Locate the cell with the specified text and output its (X, Y) center coordinate. 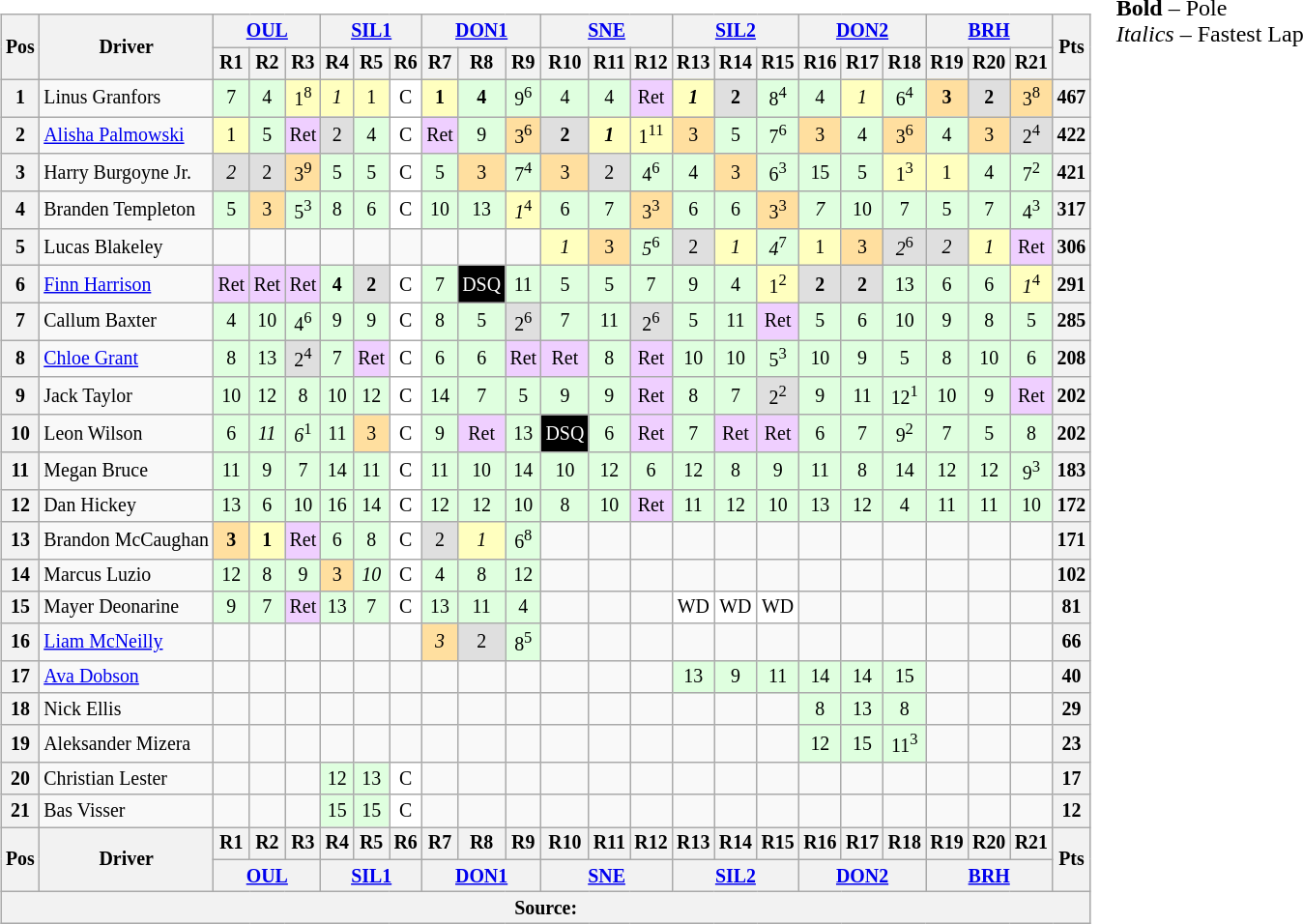
Bas Visser (127, 810)
Leon Wilson (127, 433)
306 (1071, 247)
72 (1031, 172)
Mayer Deonarine (127, 607)
Lucas Blakeley (127, 247)
467 (1071, 99)
29 (1071, 709)
68 (524, 541)
64 (905, 99)
Brandon McCaughan (127, 541)
Finn Harrison (127, 284)
Liam McNeilly (127, 642)
19 (19, 744)
92 (905, 433)
40 (1071, 677)
85 (524, 642)
38 (1031, 99)
102 (1071, 574)
Source: (545, 909)
96 (524, 99)
Megan Bruce (127, 472)
Ava Dobson (127, 677)
111 (651, 135)
Aleksander Mizera (127, 744)
Christian Lester (127, 779)
47 (778, 247)
285 (1071, 321)
Branden Templeton (127, 211)
Alisha Palmowski (127, 135)
61 (304, 433)
172 (1071, 505)
113 (905, 744)
22 (778, 396)
Harry Burgoyne Jr. (127, 172)
20 (19, 779)
Chloe Grant (127, 360)
Nick Ellis (127, 709)
183 (1071, 472)
317 (1071, 211)
422 (1071, 135)
23 (1071, 744)
171 (1071, 541)
63 (778, 172)
Dan Hickey (127, 505)
84 (778, 99)
291 (1071, 284)
21 (19, 810)
81 (1071, 607)
Jack Taylor (127, 396)
43 (1031, 211)
74 (524, 172)
Linus Granfors (127, 99)
421 (1071, 172)
76 (778, 135)
Callum Baxter (127, 321)
121 (905, 396)
Marcus Luzio (127, 574)
39 (304, 172)
66 (1071, 642)
208 (1071, 360)
93 (1031, 472)
56 (651, 247)
